Extract the [X, Y] coordinate from the center of the cell holding the provided text.  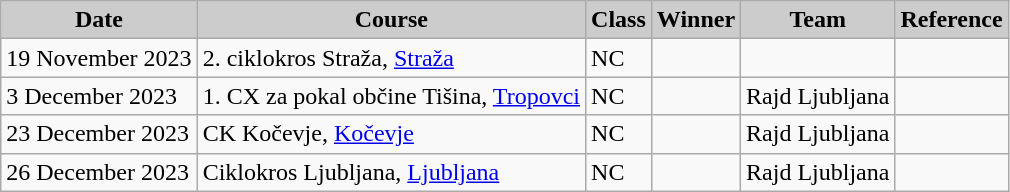
Ciklokros Ljubljana, Ljubljana [391, 172]
2. ciklokros Straža, Straža [391, 58]
Team [818, 20]
3 December 2023 [99, 96]
23 December 2023 [99, 134]
19 November 2023 [99, 58]
26 December 2023 [99, 172]
Class [619, 20]
1. CX za pokal občine Tišina, Tropovci [391, 96]
CK Kočevje, Kočevje [391, 134]
Date [99, 20]
Course [391, 20]
Reference [952, 20]
Winner [696, 20]
